Find where the given text appears and provide that cell's center as [x, y] coordinate. 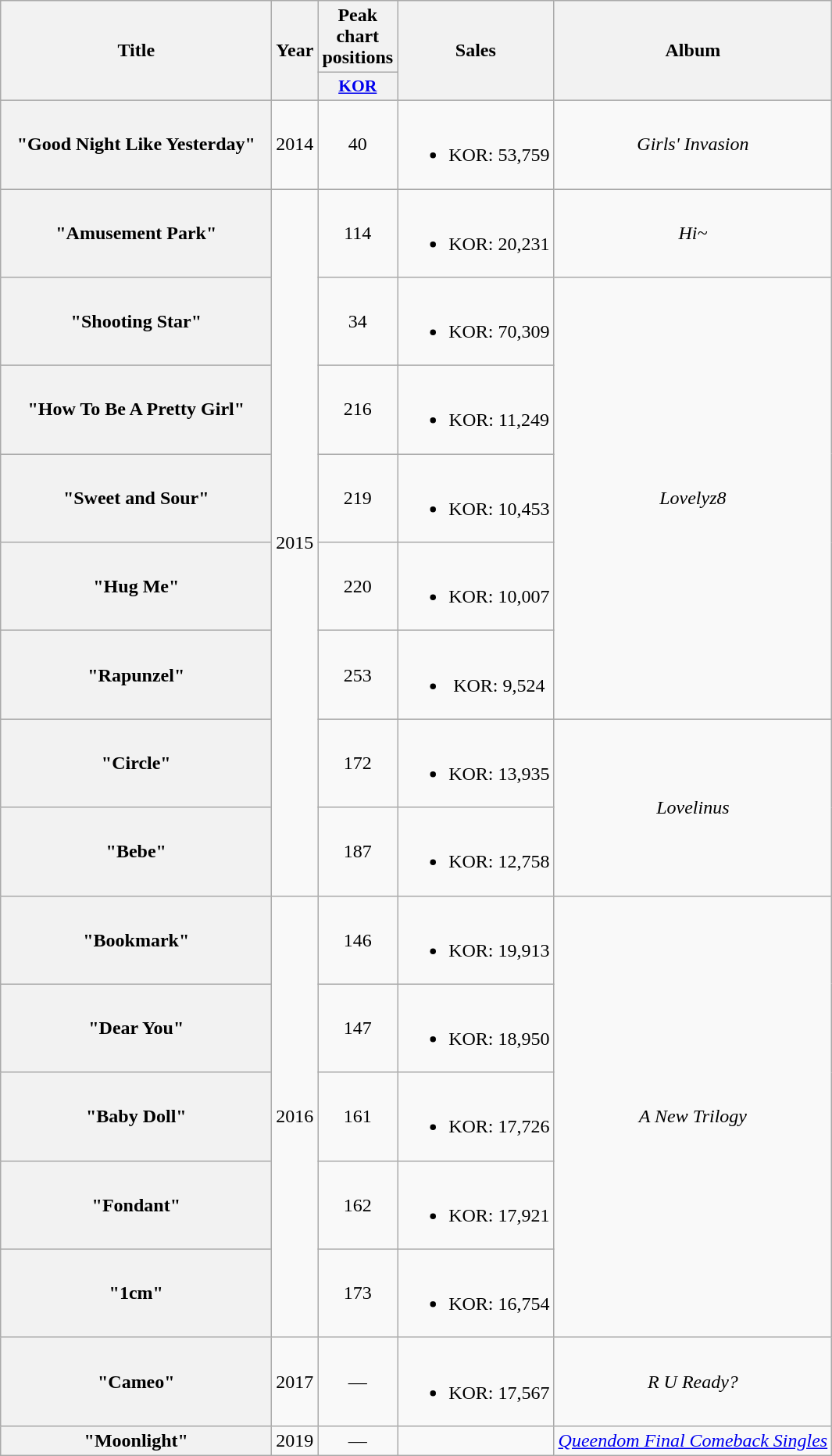
"Bookmark" [136, 939]
KOR: 12,758 [476, 852]
KOR: 17,567 [476, 1382]
216 [358, 410]
KOR: 16,754 [476, 1293]
161 [358, 1116]
"Dear You" [136, 1029]
2017 [295, 1382]
Peak chart positions [358, 37]
"Moonlight" [136, 1440]
KOR: 17,921 [476, 1205]
Sales [476, 51]
"Good Night Like Yesterday" [136, 144]
Title [136, 51]
KOR: 70,309 [476, 322]
114 [358, 233]
Queendom Final Comeback Singles [693, 1440]
A New Trilogy [693, 1116]
KOR: 9,524 [476, 675]
220 [358, 586]
"Sweet and Sour" [136, 499]
Album [693, 51]
"Shooting Star" [136, 322]
173 [358, 1293]
219 [358, 499]
KOR: 20,231 [476, 233]
KOR [358, 87]
KOR: 11,249 [476, 410]
Lovelyz8 [693, 499]
KOR: 17,726 [476, 1116]
"How To Be A Pretty Girl" [136, 410]
253 [358, 675]
147 [358, 1029]
KOR: 18,950 [476, 1029]
Lovelinus [693, 807]
KOR: 10,007 [476, 586]
KOR: 13,935 [476, 763]
Girls' Invasion [693, 144]
2015 [295, 542]
"Cameo" [136, 1382]
KOR: 19,913 [476, 939]
Hi~ [693, 233]
"Amusement Park" [136, 233]
2016 [295, 1116]
40 [358, 144]
R U Ready? [693, 1382]
2019 [295, 1440]
146 [358, 939]
"Hug Me" [136, 586]
34 [358, 322]
172 [358, 763]
162 [358, 1205]
2014 [295, 144]
"Rapunzel" [136, 675]
"Circle" [136, 763]
"1cm" [136, 1293]
Year [295, 51]
"Bebe" [136, 852]
KOR: 53,759 [476, 144]
"Baby Doll" [136, 1116]
187 [358, 852]
KOR: 10,453 [476, 499]
"Fondant" [136, 1205]
